Search for the cell housing the specified text and yield its [x, y] center coordinate. 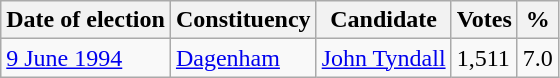
7.0 [538, 58]
Date of election [86, 20]
John Tyndall [384, 58]
9 June 1994 [86, 58]
1,511 [484, 58]
Candidate [384, 20]
Constituency [243, 20]
Dagenham [243, 58]
% [538, 20]
Votes [484, 20]
